Pinpoint the cell where the given text exists, returning its (X, Y) midpoint coordinate. 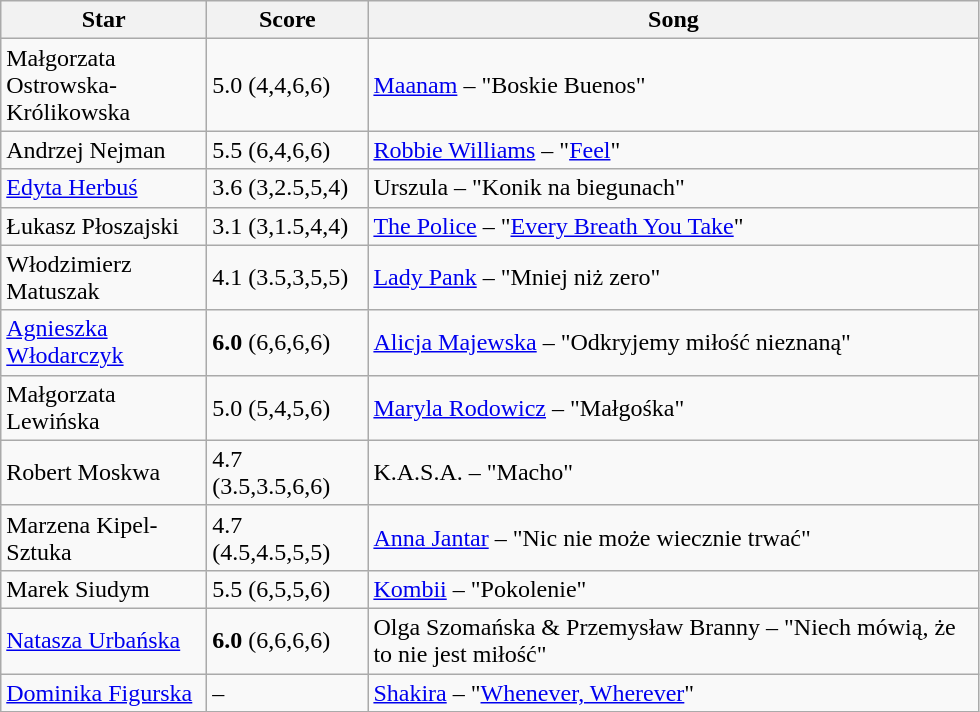
Alicja Majewska – "Odkryjemy miłość nieznaną" (674, 342)
5.0 (4,4,6,6) (288, 85)
Olga Szomańska & Przemysław Branny – "Niech mówią, że to nie jest miłość" (674, 640)
Score (288, 20)
5.5 (6,5,5,6) (288, 589)
Anna Jantar – "Nic nie może wiecznie trwać" (674, 538)
4.7 (3.5,3.5,6,6) (288, 472)
Natasza Urbańska (104, 640)
5.5 (6,4,6,6) (288, 150)
Andrzej Nejman (104, 150)
Kombii – "Pokolenie" (674, 589)
Urszula – "Konik na biegunach" (674, 188)
Marek Siudym (104, 589)
3.6 (3,2.5,5,4) (288, 188)
The Police – "Every Breath You Take" (674, 226)
4.1 (3.5,3,5,5) (288, 278)
Robbie Williams – "Feel" (674, 150)
Shakira – "Whenever, Wherever" (674, 693)
Maanam – "Boskie Buenos" (674, 85)
Małgorzata Ostrowska-Królikowska (104, 85)
K.A.S.A. – "Macho" (674, 472)
5.0 (5,4,5,6) (288, 408)
Łukasz Płoszajski (104, 226)
Dominika Figurska (104, 693)
4.7 (4.5,4.5,5,5) (288, 538)
3.1 (3,1.5,4,4) (288, 226)
Agnieszka Włodarczyk (104, 342)
– (288, 693)
Lady Pank – "Mniej niż zero" (674, 278)
Edyta Herbuś (104, 188)
Marzena Kipel-Sztuka (104, 538)
Robert Moskwa (104, 472)
Maryla Rodowicz – "Małgośka" (674, 408)
Star (104, 20)
Song (674, 20)
Włodzimierz Matuszak (104, 278)
Małgorzata Lewińska (104, 408)
